Return the (x, y) coordinate for the center point of the cell that contains the specified text.  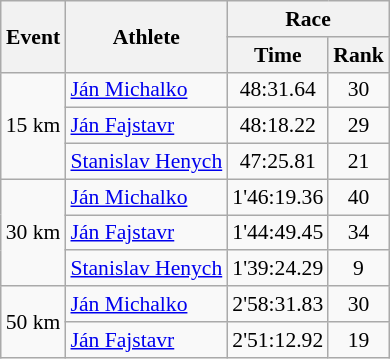
Event (34, 36)
48:18.22 (278, 126)
Race (308, 19)
1'44:49.45 (278, 233)
21 (358, 162)
29 (358, 126)
40 (358, 197)
19 (358, 340)
48:31.64 (278, 90)
2'58:31.83 (278, 304)
1'46:19.36 (278, 197)
9 (358, 269)
15 km (34, 126)
Rank (358, 55)
50 km (34, 322)
34 (358, 233)
Athlete (146, 36)
Time (278, 55)
30 km (34, 232)
2'51:12.92 (278, 340)
1'39:24.29 (278, 269)
47:25.81 (278, 162)
